Scan for the cell matching the given text and deliver its [x, y] coordinate at center. 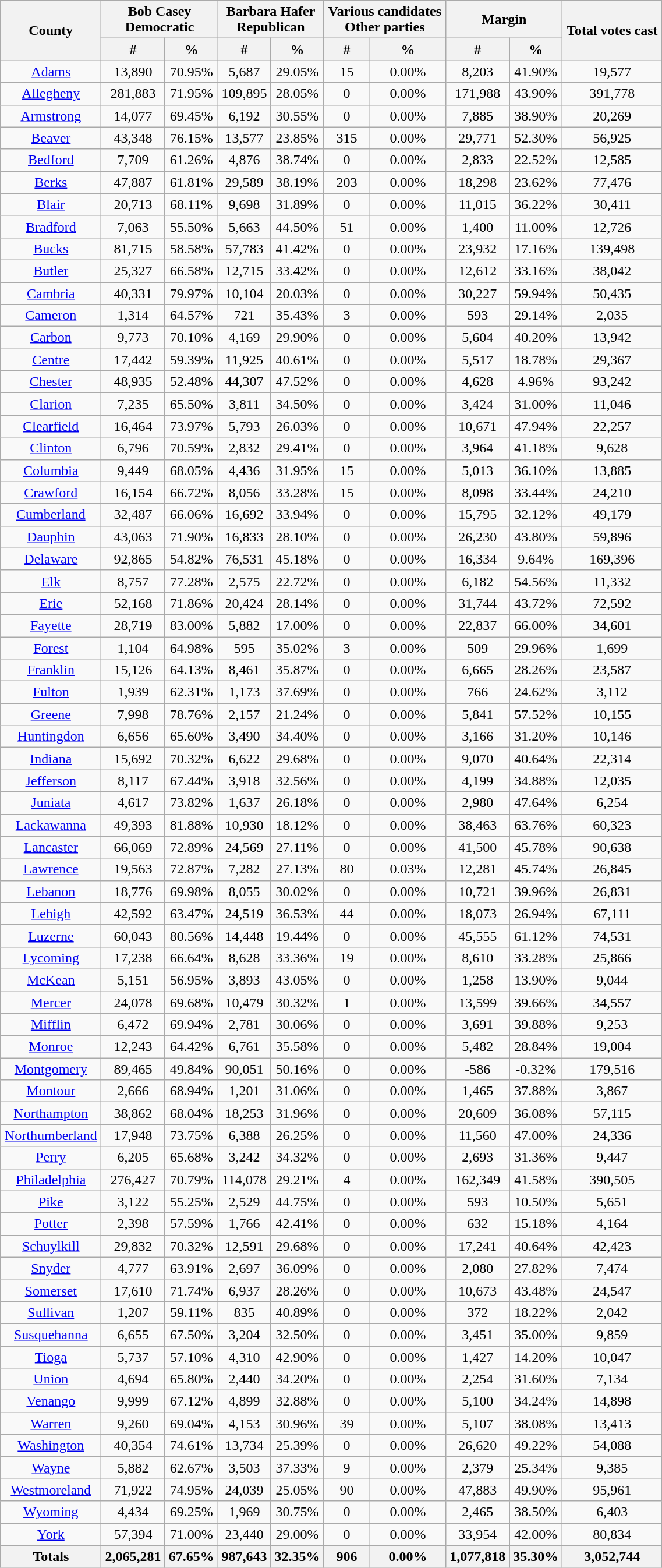
18,073 [477, 914]
10,673 [477, 1290]
Bradford [51, 226]
54.82% [191, 559]
Northampton [51, 1113]
31.95% [297, 470]
50,435 [613, 293]
29,367 [613, 360]
5,841 [477, 714]
5,482 [477, 1047]
39 [347, 1424]
1,766 [245, 1224]
10.50% [536, 1202]
11,332 [613, 581]
13.90% [536, 980]
8,203 [477, 72]
28,719 [133, 625]
23,932 [477, 249]
7,709 [133, 160]
70.79% [191, 1180]
2,833 [477, 160]
5,687 [245, 72]
315 [347, 138]
5,013 [477, 470]
43.80% [536, 537]
13,577 [245, 138]
12,035 [613, 781]
28.05% [297, 94]
Lackawanna [51, 825]
12,715 [245, 271]
48,935 [133, 382]
77.28% [191, 581]
16,334 [477, 559]
36.10% [536, 470]
1,427 [477, 1357]
64.42% [191, 1047]
57.52% [536, 714]
14,077 [133, 116]
40,331 [133, 293]
49.90% [536, 1490]
276,427 [133, 1180]
3,490 [245, 737]
43,348 [133, 138]
Berks [51, 182]
1,077,818 [477, 1556]
11,925 [245, 360]
41.18% [536, 448]
12,591 [245, 1246]
4,310 [245, 1357]
4,199 [477, 781]
6,403 [613, 1512]
Armstrong [51, 116]
3,204 [245, 1335]
5,793 [245, 426]
Huntingdon [51, 737]
71.90% [191, 537]
3,451 [477, 1335]
4,899 [245, 1401]
3,424 [477, 404]
26.25% [297, 1135]
69.68% [191, 1002]
16,464 [133, 426]
15,795 [477, 515]
32.88% [297, 1401]
31.06% [297, 1091]
10,104 [245, 293]
95,961 [613, 1490]
44,307 [245, 382]
Blair [51, 204]
Butler [51, 271]
8,757 [133, 581]
Lebanon [51, 891]
6,796 [133, 448]
109,895 [245, 94]
2,693 [477, 1158]
Monroe [51, 1047]
10,155 [613, 714]
23,587 [613, 670]
62.31% [191, 692]
43,063 [133, 537]
26,230 [477, 537]
49,179 [613, 515]
4,628 [477, 382]
70.10% [191, 338]
Westmoreland [51, 1490]
10,721 [477, 891]
80 [347, 869]
52,168 [133, 603]
Wyoming [51, 1512]
4.96% [536, 382]
10,671 [477, 426]
9,449 [133, 470]
4,434 [133, 1512]
25.34% [536, 1468]
15.18% [536, 1224]
44.75% [297, 1202]
13,942 [613, 338]
22,837 [477, 625]
5,651 [613, 1202]
Totals [51, 1556]
835 [245, 1312]
16,154 [133, 493]
29.21% [297, 1180]
Wayne [51, 1468]
Lycoming [51, 958]
52.48% [191, 382]
22,314 [613, 759]
44.50% [297, 226]
179,516 [613, 1069]
43.72% [536, 603]
19.44% [297, 936]
24,569 [245, 847]
92,865 [133, 559]
73.97% [191, 426]
47,887 [133, 182]
Clinton [51, 448]
0.03% [408, 869]
2,781 [245, 1025]
47,883 [477, 1490]
47.94% [536, 426]
Elk [51, 581]
114,078 [245, 1180]
8,610 [477, 958]
59,896 [613, 537]
6,665 [477, 670]
23.62% [536, 182]
Greene [51, 714]
Clarion [51, 404]
31.20% [536, 737]
4,164 [613, 1224]
12,243 [133, 1047]
2,465 [477, 1512]
37.69% [297, 692]
8,055 [245, 891]
Northumberland [51, 1135]
8,098 [477, 493]
38,042 [613, 271]
6,761 [245, 1047]
632 [477, 1224]
17,238 [133, 958]
Cumberland [51, 515]
60,323 [613, 825]
68.05% [191, 470]
56,925 [613, 138]
54,088 [613, 1446]
1,637 [245, 803]
35.30% [536, 1556]
15,692 [133, 759]
25.39% [297, 1446]
595 [245, 648]
33,954 [477, 1534]
26.94% [536, 914]
90 [347, 1490]
Mifflin [51, 1025]
40,354 [133, 1446]
3,691 [477, 1025]
203 [347, 182]
Lehigh [51, 914]
Lancaster [51, 847]
9,260 [133, 1424]
Montour [51, 1091]
29,771 [477, 138]
57,394 [133, 1534]
34.20% [297, 1379]
72,592 [613, 603]
29,589 [245, 182]
9,253 [613, 1025]
79.97% [191, 293]
28.10% [297, 537]
Juniata [51, 803]
37.33% [297, 1468]
17,610 [133, 1290]
67.12% [191, 1401]
55.50% [191, 226]
83.00% [191, 625]
6,254 [613, 803]
77,476 [613, 182]
81,715 [133, 249]
169,396 [613, 559]
3,964 [477, 448]
Barbara HaferRepublican [271, 20]
40.89% [297, 1312]
35.00% [536, 1335]
20,609 [477, 1113]
38.50% [536, 1512]
Pike [51, 1202]
171,988 [477, 94]
16,692 [245, 515]
33.36% [297, 958]
7,282 [245, 869]
Tioga [51, 1357]
23,440 [245, 1534]
8,628 [245, 958]
18.78% [536, 360]
57.59% [191, 1224]
Delaware [51, 559]
10,930 [245, 825]
76.15% [191, 138]
67.50% [191, 1335]
17,241 [477, 1246]
26.03% [297, 426]
281,883 [133, 94]
4 [347, 1180]
78.76% [191, 714]
30.96% [297, 1424]
31.60% [536, 1379]
2,832 [245, 448]
1,201 [245, 1091]
13,885 [613, 470]
10,047 [613, 1357]
Montgomery [51, 1069]
37.88% [536, 1091]
58.58% [191, 249]
3,166 [477, 737]
30.32% [297, 1002]
3,503 [245, 1468]
15,126 [133, 670]
38.19% [297, 182]
68.04% [191, 1113]
13,413 [613, 1424]
17.16% [536, 249]
2,697 [245, 1268]
36.08% [536, 1113]
55.25% [191, 1202]
6,192 [245, 116]
10,479 [245, 1002]
66.72% [191, 493]
41.58% [536, 1180]
8,461 [245, 670]
30,411 [613, 204]
35.43% [297, 316]
39.96% [536, 891]
9,385 [613, 1468]
66.58% [191, 271]
30.02% [297, 891]
61.26% [191, 160]
5,604 [477, 338]
67.44% [191, 781]
30.75% [297, 1512]
65.60% [191, 737]
33.16% [536, 271]
59.94% [536, 293]
20,269 [613, 116]
Bucks [51, 249]
34.88% [536, 781]
Franklin [51, 670]
47.52% [297, 382]
71,922 [133, 1490]
62.67% [191, 1468]
80.56% [191, 936]
3,893 [245, 980]
Jefferson [51, 781]
45,555 [477, 936]
1,258 [477, 980]
Mercer [51, 1002]
9.64% [536, 559]
7,235 [133, 404]
32.35% [297, 1556]
45.74% [536, 869]
Allegheny [51, 94]
21.24% [297, 714]
Clearfield [51, 426]
40.61% [297, 360]
18,298 [477, 182]
30.06% [297, 1025]
Cameron [51, 316]
22.52% [536, 160]
22,257 [613, 426]
19,577 [613, 72]
Bob CaseyDemocratic [160, 20]
49.84% [191, 1069]
90,051 [245, 1069]
71.86% [191, 603]
7,134 [613, 1379]
29.90% [297, 338]
4,876 [245, 160]
3,242 [245, 1158]
4,777 [133, 1268]
26,831 [613, 891]
40.20% [536, 338]
71.00% [191, 1534]
9,070 [477, 759]
Beaver [51, 138]
44 [347, 914]
3,052,744 [613, 1556]
25,327 [133, 271]
6,622 [245, 759]
43.48% [536, 1290]
67.65% [191, 1556]
Various candidatesOther parties [385, 20]
18,776 [133, 891]
4,694 [133, 1379]
28.14% [297, 603]
63.91% [191, 1268]
Warren [51, 1424]
3,811 [245, 404]
69.98% [191, 891]
906 [347, 1556]
Somerset [51, 1290]
33.94% [297, 515]
5,107 [477, 1424]
16,833 [245, 537]
30.55% [297, 116]
93,242 [613, 382]
42,423 [613, 1246]
70.95% [191, 72]
Fayette [51, 625]
27.82% [536, 1268]
721 [245, 316]
Snyder [51, 1268]
Forest [51, 648]
59.39% [191, 360]
3,867 [613, 1091]
9,859 [613, 1335]
3,122 [133, 1202]
49,393 [133, 825]
1,939 [133, 692]
1,207 [133, 1312]
Union [51, 1379]
63.76% [536, 825]
5,737 [133, 1357]
14,898 [613, 1401]
31.96% [297, 1113]
12,585 [613, 160]
24,078 [133, 1002]
35.02% [297, 648]
66.64% [191, 958]
2,666 [133, 1091]
71.74% [191, 1290]
2,980 [477, 803]
29.96% [536, 648]
11.00% [536, 226]
Bedford [51, 160]
20.03% [297, 293]
50.16% [297, 1069]
24,519 [245, 914]
17,442 [133, 360]
26,845 [613, 869]
Columbia [51, 470]
5,517 [477, 360]
20,713 [133, 204]
9,698 [245, 204]
9,044 [613, 980]
54.56% [536, 581]
Sullivan [51, 1312]
5,100 [477, 1401]
47.64% [536, 803]
80,834 [613, 1534]
73.82% [191, 803]
9,999 [133, 1401]
66,069 [133, 847]
27.11% [297, 847]
36.09% [297, 1268]
26,620 [477, 1446]
34,601 [613, 625]
30,227 [477, 293]
20,424 [245, 603]
2,157 [245, 714]
57,115 [613, 1113]
34.32% [297, 1158]
372 [477, 1312]
56.95% [191, 980]
73.75% [191, 1135]
4,169 [245, 338]
4,617 [133, 803]
28.84% [536, 1047]
64.57% [191, 316]
42.00% [536, 1534]
Centre [51, 360]
74.95% [191, 1490]
31.00% [536, 404]
69.94% [191, 1025]
2,440 [245, 1379]
6,205 [133, 1158]
35.58% [297, 1047]
17.00% [297, 625]
24,547 [613, 1290]
8,056 [245, 493]
-0.32% [536, 1069]
43.05% [297, 980]
29.41% [297, 448]
Lawrence [51, 869]
Washington [51, 1446]
13,890 [133, 72]
34.40% [297, 737]
10,146 [613, 737]
County [51, 30]
19,563 [133, 869]
57.10% [191, 1357]
31.89% [297, 204]
34,557 [613, 1002]
4,153 [245, 1424]
Adams [51, 72]
1,314 [133, 316]
36.53% [297, 914]
33.42% [297, 271]
70.59% [191, 448]
63.47% [191, 914]
72.89% [191, 847]
Fulton [51, 692]
13,734 [245, 1446]
8,117 [133, 781]
47.00% [536, 1135]
66.00% [536, 625]
68.94% [191, 1091]
Erie [51, 603]
12,612 [477, 271]
6,182 [477, 581]
York [51, 1534]
59.11% [191, 1312]
65.80% [191, 1379]
26.18% [297, 803]
43.90% [536, 94]
3,112 [613, 692]
139,498 [613, 249]
Perry [51, 1158]
31,744 [477, 603]
61.12% [536, 936]
25,866 [613, 958]
52.30% [536, 138]
Chester [51, 382]
391,778 [613, 94]
162,349 [477, 1180]
11,015 [477, 204]
9,773 [133, 338]
4,436 [245, 470]
64.98% [191, 648]
2,065,281 [133, 1556]
49.22% [536, 1446]
29.05% [297, 72]
Potter [51, 1224]
72.87% [191, 869]
1 [347, 1002]
7,885 [477, 116]
509 [477, 648]
38.08% [536, 1424]
2,398 [133, 1224]
18.22% [536, 1312]
Indiana [51, 759]
Susquehanna [51, 1335]
6,937 [245, 1290]
89,465 [133, 1069]
9,447 [613, 1158]
32,487 [133, 515]
5,151 [133, 980]
41.90% [536, 72]
3,918 [245, 781]
2,575 [245, 581]
68.11% [191, 204]
11,560 [477, 1135]
18,253 [245, 1113]
41,500 [477, 847]
14,448 [245, 936]
7,063 [133, 226]
38,862 [133, 1113]
67,111 [613, 914]
74.61% [191, 1446]
34.24% [536, 1401]
24,039 [245, 1490]
76,531 [245, 559]
9,628 [613, 448]
18.12% [297, 825]
65.68% [191, 1158]
69.04% [191, 1424]
31.36% [536, 1158]
987,643 [245, 1556]
74,531 [613, 936]
60,043 [133, 936]
11,046 [613, 404]
7,998 [133, 714]
81.88% [191, 825]
1,465 [477, 1091]
45.18% [297, 559]
1,969 [245, 1512]
2,035 [613, 316]
2,529 [245, 1202]
36.22% [536, 204]
2,254 [477, 1379]
38.74% [297, 160]
2,379 [477, 1468]
390,505 [613, 1180]
Schuylkill [51, 1246]
45.78% [536, 847]
34.50% [297, 404]
7,474 [613, 1268]
57,783 [245, 249]
64.13% [191, 670]
65.50% [191, 404]
1,699 [613, 648]
66.06% [191, 515]
24.62% [536, 692]
6,656 [133, 737]
9 [347, 1468]
2,080 [477, 1268]
5,663 [245, 226]
22.72% [297, 581]
32.12% [536, 515]
Cambria [51, 293]
17,948 [133, 1135]
69.25% [191, 1512]
12,281 [477, 869]
61.81% [191, 182]
Carbon [51, 338]
29.14% [536, 316]
6,388 [245, 1135]
29,832 [133, 1246]
90,638 [613, 847]
19,004 [613, 1047]
Philadelphia [51, 1180]
12,726 [613, 226]
32.56% [297, 781]
6,655 [133, 1335]
51 [347, 226]
13,599 [477, 1002]
39.66% [536, 1002]
29.00% [297, 1534]
38,463 [477, 825]
1,173 [245, 692]
-586 [477, 1069]
19 [347, 958]
27.13% [297, 869]
Crawford [51, 493]
McKean [51, 980]
Margin [504, 20]
35.87% [297, 670]
39.88% [536, 1025]
38.90% [536, 116]
32.50% [297, 1335]
42.41% [297, 1224]
Venango [51, 1401]
Dauphin [51, 537]
2,042 [613, 1312]
25.05% [297, 1490]
Luzerne [51, 936]
24,210 [613, 493]
1,104 [133, 648]
766 [477, 692]
33.44% [536, 493]
71.95% [191, 94]
42,592 [133, 914]
1,400 [477, 226]
23.85% [297, 138]
24,336 [613, 1135]
69.45% [191, 116]
14.20% [536, 1357]
41.42% [297, 249]
6,472 [133, 1025]
Total votes cast [613, 30]
42.90% [297, 1357]
